Search for the cell housing the specified text and yield its (X, Y) center coordinate. 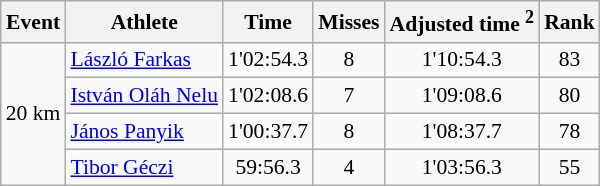
20 km (34, 113)
Misses (348, 22)
1'03:56.3 (462, 167)
7 (348, 96)
Athlete (144, 22)
1'02:08.6 (268, 96)
4 (348, 167)
Rank (570, 22)
1'00:37.7 (268, 132)
78 (570, 132)
Tibor Géczi (144, 167)
80 (570, 96)
1'08:37.7 (462, 132)
Event (34, 22)
Time (268, 22)
55 (570, 167)
1'10:54.3 (462, 60)
János Panyik (144, 132)
Adjusted time 2 (462, 22)
1'02:54.3 (268, 60)
István Oláh Nelu (144, 96)
1'09:08.6 (462, 96)
László Farkas (144, 60)
59:56.3 (268, 167)
83 (570, 60)
